Find where the given text appears and provide that cell's center as [X, Y] coordinate. 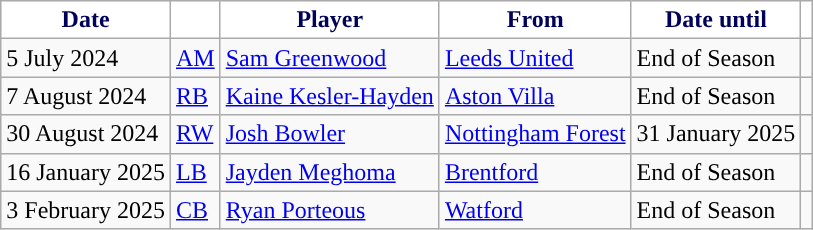
31 January 2025 [716, 134]
RB [195, 96]
RW [195, 134]
Date [86, 20]
LB [195, 172]
30 August 2024 [86, 134]
Leeds United [535, 58]
CB [195, 210]
Watford [535, 210]
Aston Villa [535, 96]
Sam Greenwood [330, 58]
Jayden Meghoma [330, 172]
From [535, 20]
Date until [716, 20]
Brentford [535, 172]
Ryan Porteous [330, 210]
Kaine Kesler-Hayden [330, 96]
7 August 2024 [86, 96]
Nottingham Forest [535, 134]
Player [330, 20]
AM [195, 58]
3 February 2025 [86, 210]
5 July 2024 [86, 58]
16 January 2025 [86, 172]
Josh Bowler [330, 134]
